Detect which cell encompasses the target text, then output its [x, y] center coordinate. 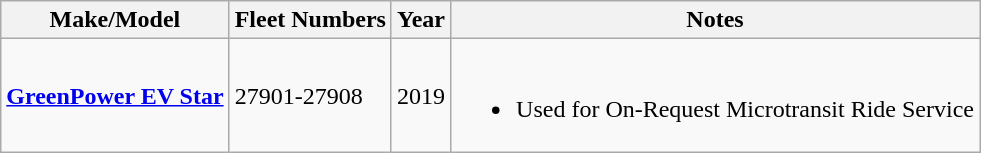
Make/Model [115, 20]
Used for On-Request Microtransit Ride Service [716, 96]
Notes [716, 20]
Year [420, 20]
27901-27908 [310, 96]
2019 [420, 96]
Fleet Numbers [310, 20]
GreenPower EV Star [115, 96]
